From the cell containing the given text, extract its center point as [x, y] coordinate. 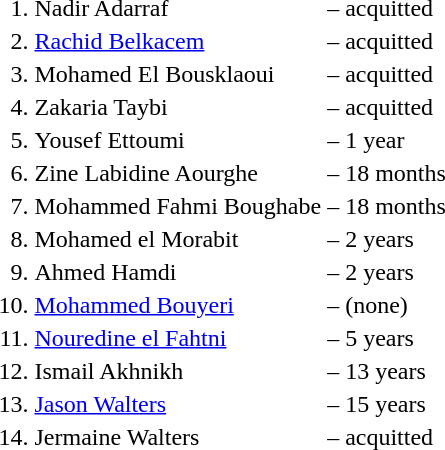
Jason Walters [178, 404]
Mohamed El Bousklaoui [178, 74]
Ahmed Hamdi [178, 272]
Mohamed el Morabit [178, 239]
Ismail Akhnikh [178, 371]
Nouredine el Fahtni [178, 338]
Zakaria Taybi [178, 107]
Yousef Ettoumi [178, 140]
Mohammed Fahmi Boughabe [178, 206]
Mohammed Bouyeri [178, 305]
Rachid Belkacem [178, 41]
Zine Labidine Aourghe [178, 173]
